Find where the given text appears and provide that cell's center as [X, Y] coordinate. 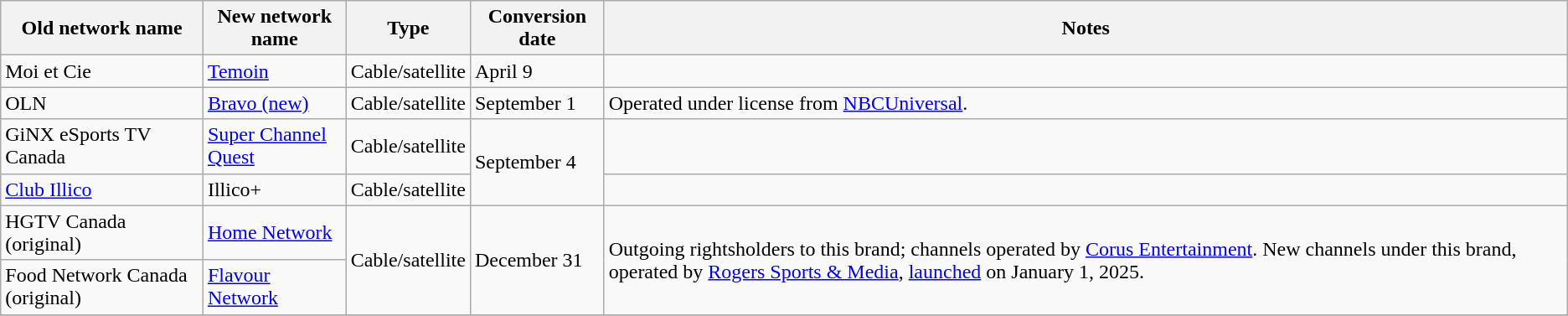
New network name [275, 28]
September 1 [537, 103]
Moi et Cie [102, 71]
December 31 [537, 260]
Flavour Network [275, 287]
HGTV Canada (original) [102, 233]
Club Illico [102, 189]
Old network name [102, 28]
Operated under license from NBCUniversal. [1086, 103]
GiNX eSports TV Canada [102, 146]
Conversion date [537, 28]
Bravo (new) [275, 103]
OLN [102, 103]
Illico+ [275, 189]
Super Channel Quest [275, 146]
Temoin [275, 71]
Home Network [275, 233]
April 9 [537, 71]
Food Network Canada (original) [102, 287]
Notes [1086, 28]
Type [408, 28]
September 4 [537, 163]
